From the cell containing the given text, extract its center point as (X, Y) coordinate. 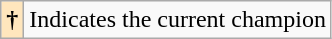
Indicates the current champion (178, 20)
† (12, 20)
